Output the (X, Y) coordinate of the center of the cell containing the given text.  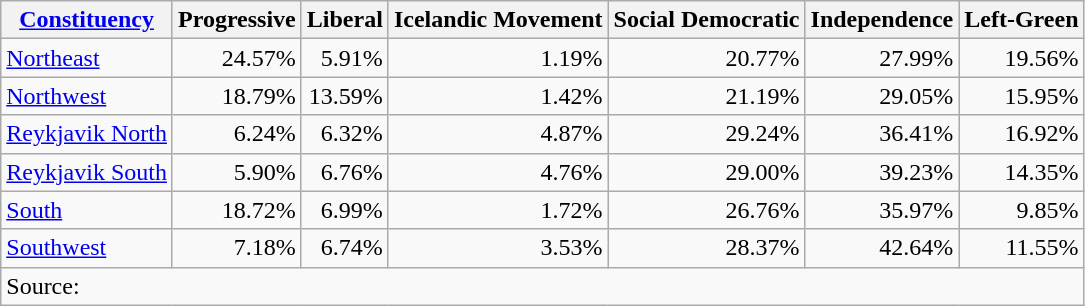
Reykjavik South (87, 172)
35.97% (882, 210)
3.53% (498, 248)
Reykjavik North (87, 134)
Liberal (344, 20)
29.00% (706, 172)
28.37% (706, 248)
Southwest (87, 248)
19.56% (1022, 58)
27.99% (882, 58)
5.90% (236, 172)
Icelandic Movement (498, 20)
6.99% (344, 210)
39.23% (882, 172)
14.35% (1022, 172)
29.24% (706, 134)
1.72% (498, 210)
29.05% (882, 96)
Northeast (87, 58)
Constituency (87, 20)
6.24% (236, 134)
24.57% (236, 58)
42.64% (882, 248)
36.41% (882, 134)
Northwest (87, 96)
11.55% (1022, 248)
6.74% (344, 248)
18.79% (236, 96)
6.32% (344, 134)
Social Democratic (706, 20)
4.76% (498, 172)
4.87% (498, 134)
9.85% (1022, 210)
1.19% (498, 58)
Source: (542, 286)
7.18% (236, 248)
26.76% (706, 210)
13.59% (344, 96)
20.77% (706, 58)
Left-Green (1022, 20)
15.95% (1022, 96)
Independence (882, 20)
Progressive (236, 20)
21.19% (706, 96)
5.91% (344, 58)
18.72% (236, 210)
16.92% (1022, 134)
6.76% (344, 172)
1.42% (498, 96)
South (87, 210)
